For the text-containing cell, return its midpoint in [X, Y] coordinate format. 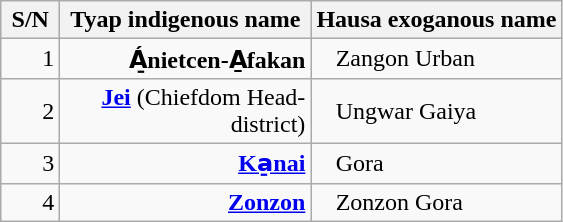
2 [30, 110]
1 [30, 59]
Jei (Chiefdom Head-district) [186, 110]
Hausa exoganous name [436, 20]
Ka̠nai [186, 163]
Á̠nietcen-A̱fakan [186, 59]
Ungwar Gaiya [436, 110]
Tyap indigenous name [186, 20]
3 [30, 163]
Zonzon Gora [436, 202]
Zangon Urban [436, 59]
Zonzon [186, 202]
4 [30, 202]
Gora [436, 163]
S/N [30, 20]
